Return [X, Y] of the center of cell containing provided text 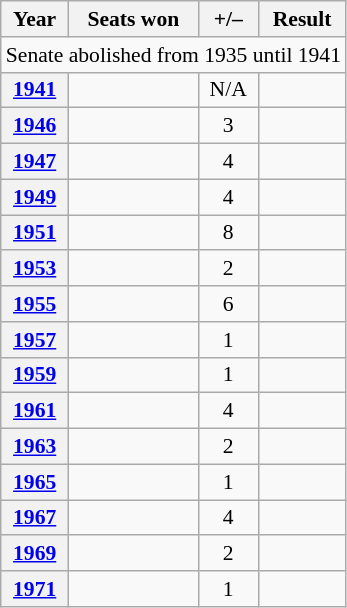
6 [228, 304]
1953 [35, 269]
1946 [35, 126]
1951 [35, 233]
8 [228, 233]
Year [35, 19]
1947 [35, 162]
1959 [35, 375]
Senate abolished from 1935 until 1941 [174, 55]
1971 [35, 589]
1963 [35, 447]
1955 [35, 304]
1949 [35, 197]
1941 [35, 90]
1961 [35, 411]
1957 [35, 340]
N/A [228, 90]
3 [228, 126]
1969 [35, 554]
+/– [228, 19]
Seats won [134, 19]
1967 [35, 518]
1965 [35, 482]
Result [302, 19]
